Determine the (X, Y) coordinate at the center of the cell enclosing the given text.  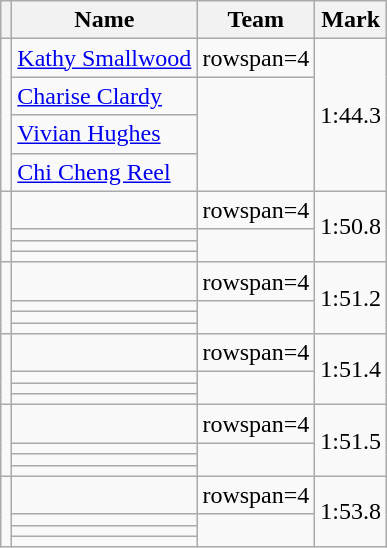
1:51.4 (351, 370)
1:51.5 (351, 440)
Name (104, 20)
Kathy Smallwood (104, 58)
Vivian Hughes (104, 134)
1:53.8 (351, 512)
1:44.3 (351, 115)
Mark (351, 20)
Team (256, 20)
1:50.8 (351, 226)
Chi Cheng Reel (104, 172)
1:51.2 (351, 298)
Charise Clardy (104, 96)
